Scan for the cell matching the given text and deliver its (x, y) coordinate at center. 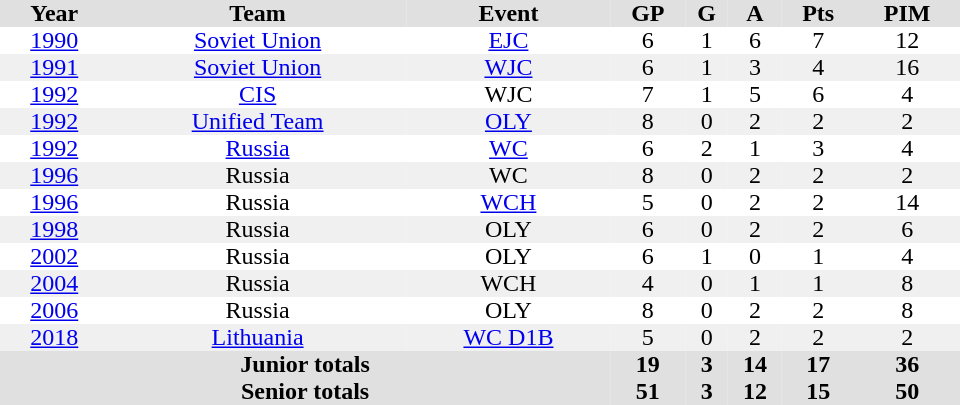
Pts (818, 14)
Lithuania (258, 338)
CIS (258, 94)
1990 (54, 40)
51 (648, 392)
36 (907, 364)
Year (54, 14)
G (707, 14)
Senior totals (305, 392)
Unified Team (258, 122)
2006 (54, 310)
15 (818, 392)
WC D1B (509, 338)
50 (907, 392)
2018 (54, 338)
Team (258, 14)
GP (648, 14)
A (755, 14)
1998 (54, 230)
19 (648, 364)
PIM (907, 14)
17 (818, 364)
EJC (509, 40)
16 (907, 68)
2002 (54, 256)
1991 (54, 68)
Junior totals (305, 364)
2004 (54, 284)
Event (509, 14)
